Locate the cell with the specified text and output its [x, y] center coordinate. 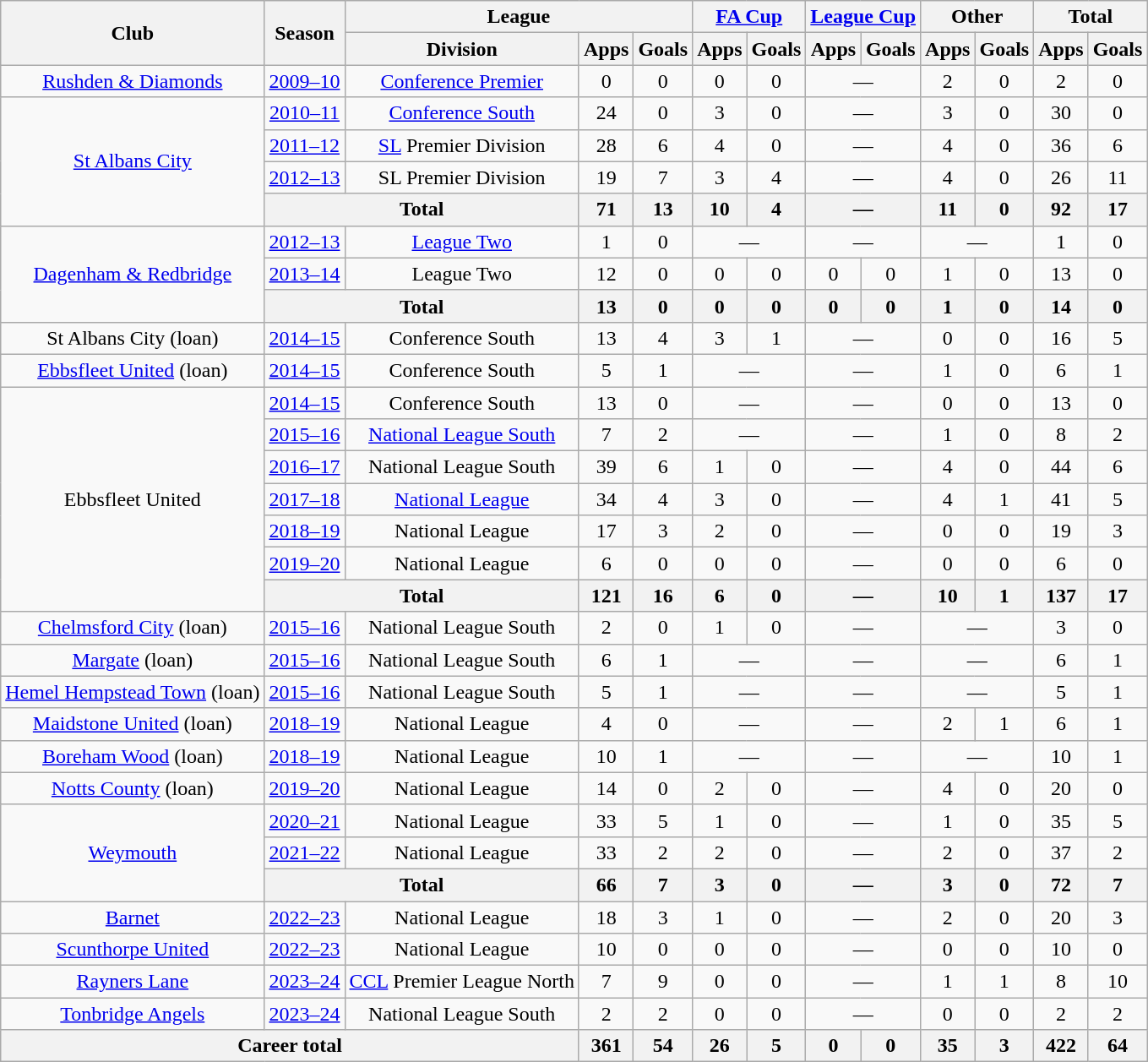
28 [606, 145]
121 [606, 596]
37 [1061, 852]
Margate (loan) [133, 660]
137 [1061, 596]
2010–11 [304, 113]
44 [1061, 467]
12 [606, 274]
League [519, 17]
Dagenham & Redbridge [133, 274]
64 [1118, 1046]
34 [606, 499]
Scunthorpe United [133, 950]
St Albans City [133, 161]
Chelmsford City (loan) [133, 628]
Club [133, 33]
Ebbsfleet United [133, 499]
League Cup [863, 17]
66 [606, 885]
Hemel Hempstead Town (loan) [133, 692]
9 [663, 982]
Barnet [133, 917]
CCL Premier League North [461, 982]
Maidstone United (loan) [133, 724]
Tonbridge Angels [133, 1014]
72 [1061, 885]
Ebbsfleet United (loan) [133, 370]
Other [977, 17]
361 [606, 1046]
39 [606, 467]
Career total [291, 1046]
St Albans City (loan) [133, 338]
2020–21 [304, 820]
30 [1061, 113]
18 [606, 917]
2016–17 [304, 467]
2009–10 [304, 81]
54 [663, 1046]
Division [461, 49]
36 [1061, 145]
41 [1061, 499]
92 [1061, 210]
Rushden & Diamonds [133, 81]
24 [606, 113]
422 [1061, 1046]
2011–12 [304, 145]
FA Cup [749, 17]
2017–18 [304, 499]
Rayners Lane [133, 982]
Conference Premier [461, 81]
71 [606, 210]
Weymouth [133, 852]
Season [304, 33]
Notts County (loan) [133, 788]
Boreham Wood (loan) [133, 756]
2021–22 [304, 852]
2013–14 [304, 274]
